Return the [X, Y] coordinate for the center point of the cell that contains the specified text.  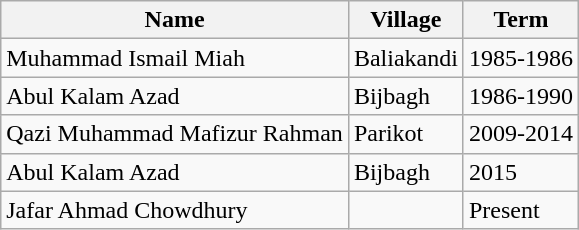
Qazi Muhammad Mafizur Rahman [175, 134]
1985-1986 [520, 58]
Muhammad Ismail Miah [175, 58]
Name [175, 20]
Term [520, 20]
Baliakandi [406, 58]
Parikot [406, 134]
1986-1990 [520, 96]
Present [520, 210]
2015 [520, 172]
Jafar Ahmad Chowdhury [175, 210]
2009-2014 [520, 134]
Village [406, 20]
